Capture the cell that displays the provided text and extract its [x, y] central coordinate. 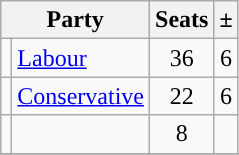
22 [182, 96]
Seats [182, 20]
36 [182, 58]
Conservative [81, 96]
± [226, 20]
8 [182, 134]
Party [76, 20]
Labour [81, 58]
